Return (x, y) of the center of cell containing provided text 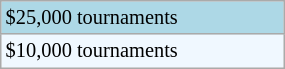
$25,000 tournaments (142, 17)
$10,000 tournaments (142, 51)
